Capture the cell that displays the provided text and extract its (x, y) central coordinate. 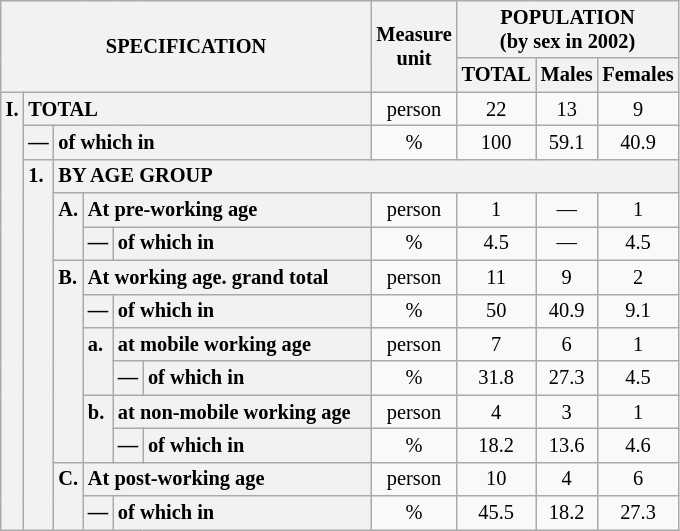
1. (38, 344)
B. (68, 361)
Measure unit (414, 46)
Males (567, 75)
SPECIFICATION (186, 46)
13 (567, 109)
9.1 (638, 311)
b. (98, 428)
7 (496, 344)
2 (638, 277)
At pre-working age (227, 210)
100 (496, 142)
11 (496, 277)
BY AGE GROUP (366, 176)
a. (98, 360)
31.8 (496, 378)
At working age. grand total (227, 277)
59.1 (567, 142)
4.6 (638, 445)
at non-mobile working age (242, 412)
50 (496, 311)
Females (638, 75)
C. (68, 496)
at mobile working age (242, 344)
3 (567, 412)
At post-working age (227, 479)
I. (12, 311)
10 (496, 479)
A. (68, 226)
45.5 (496, 513)
22 (496, 109)
13.6 (567, 445)
POPULATION (by sex in 2002) (568, 29)
